Return the (X, Y) coordinate for the center point of the cell that contains the specified text.  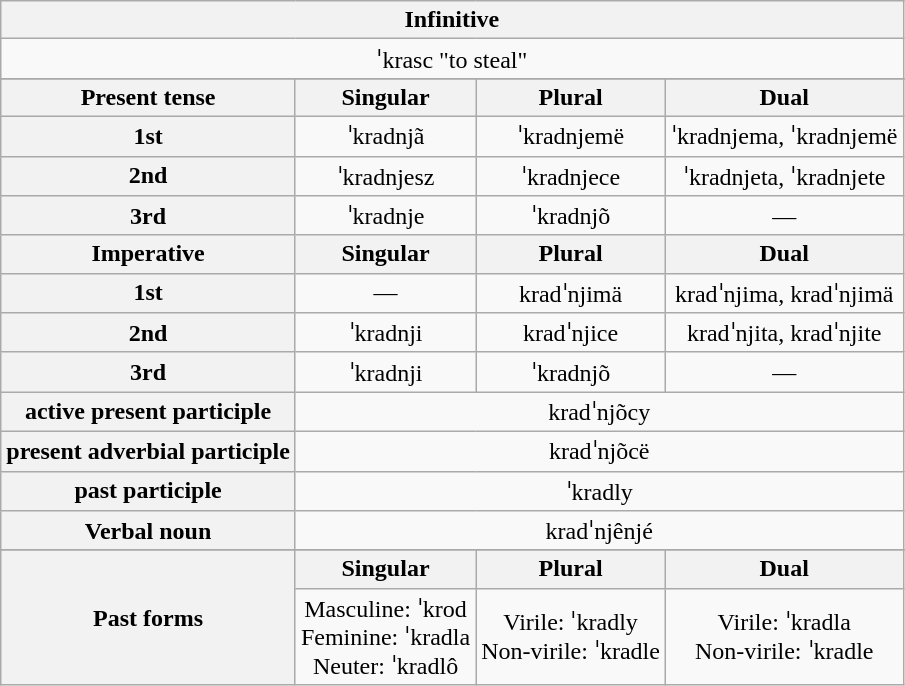
ˈkradnje (385, 216)
Virile: ˈkradlaNon-virile: ˈkradle (784, 636)
ˈkradnjemë (571, 136)
Past forms (148, 618)
Imperative (148, 254)
Verbal noun (148, 531)
Present tense (148, 97)
kradˈnjõcy (599, 412)
Masculine: ˈkrodFeminine: ˈkradlaNeuter: ˈkradlô (385, 636)
kradˈnjõcë (599, 451)
ˈkradly (599, 491)
present adverbial participle (148, 451)
ˈkradnjã (385, 136)
kradˈnjênjé (599, 531)
ˈkradnjece (571, 176)
ˈkradnjeta, ˈkradnjete (784, 176)
kradˈnjita, kradˈnjite (784, 333)
kradˈnjimä (571, 293)
kradˈnjima, kradˈnjimä (784, 293)
ˈkradnjesz (385, 176)
ˈkrasc "to steal" (452, 59)
Virile: ˈkradlyNon-virile: ˈkradle (571, 636)
Infinitive (452, 20)
active present participle (148, 412)
past participle (148, 491)
ˈkradnjema, ˈkradnjemë (784, 136)
kradˈnjice (571, 333)
